Capture the cell that displays the provided text and extract its (X, Y) central coordinate. 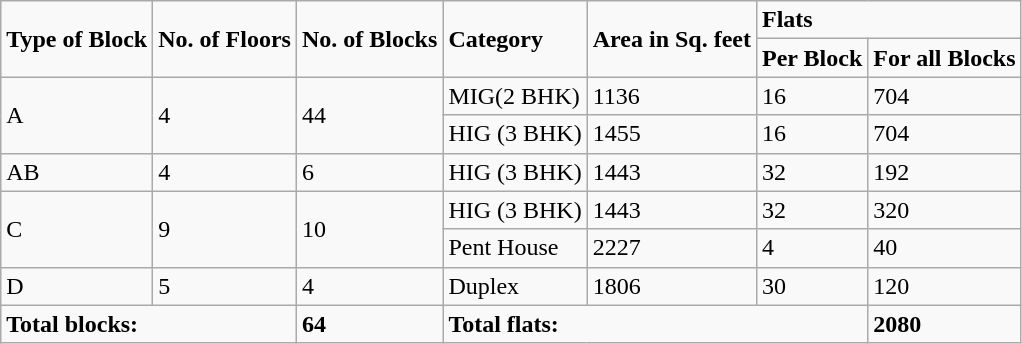
Type of Block (77, 39)
Category (515, 39)
30 (812, 286)
2080 (944, 324)
6 (369, 172)
Total flats: (656, 324)
Flats (888, 20)
Area in Sq. feet (672, 39)
5 (225, 286)
10 (369, 229)
AB (77, 172)
120 (944, 286)
192 (944, 172)
Per Block (812, 58)
No. of Blocks (369, 39)
Total blocks: (149, 324)
Duplex (515, 286)
No. of Floors (225, 39)
D (77, 286)
C (77, 229)
1455 (672, 134)
Pent House (515, 248)
320 (944, 210)
64 (369, 324)
40 (944, 248)
For all Blocks (944, 58)
9 (225, 229)
1136 (672, 96)
44 (369, 115)
A (77, 115)
2227 (672, 248)
1806 (672, 286)
MIG(2 BHK) (515, 96)
